For the text-containing cell, return its midpoint in (x, y) coordinate format. 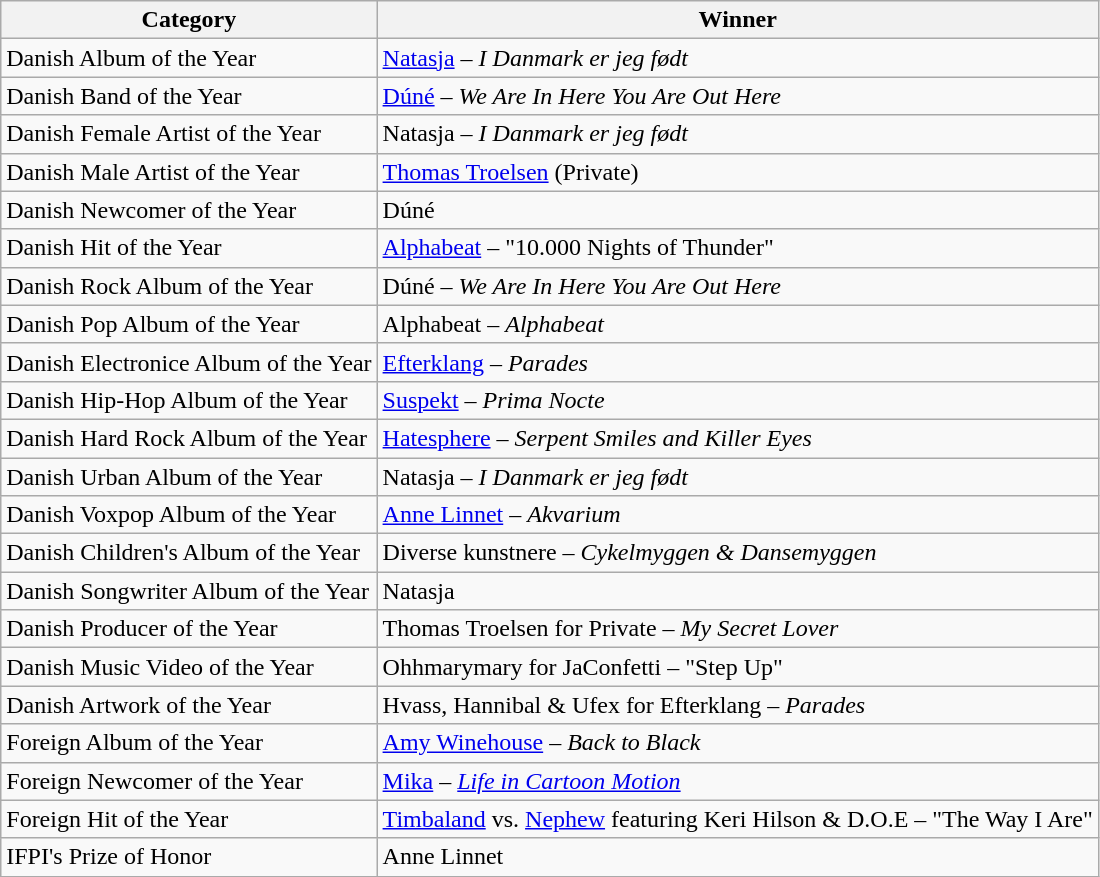
Mika – Life in Cartoon Motion (738, 781)
Natasja (738, 591)
Danish Hard Rock Album of the Year (189, 438)
Dúné (738, 210)
Danish Pop Album of the Year (189, 324)
Anne Linnet – Akvarium (738, 515)
Danish Male Artist of the Year (189, 172)
Danish Album of the Year (189, 58)
Danish Urban Album of the Year (189, 477)
Ohhmarymary for JaConfetti – "Step Up" (738, 667)
IFPI's Prize of Honor (189, 857)
Hatesphere – Serpent Smiles and Killer Eyes (738, 438)
Danish Producer of the Year (189, 629)
Suspekt – Prima Nocte (738, 400)
Foreign Newcomer of the Year (189, 781)
Thomas Troelsen (Private) (738, 172)
Amy Winehouse – Back to Black (738, 743)
Alphabeat – "10.000 Nights of Thunder" (738, 248)
Winner (738, 20)
Diverse kunstnere – Cykelmyggen & Dansemyggen (738, 553)
Alphabeat – Alphabeat (738, 324)
Danish Voxpop Album of the Year (189, 515)
Hvass, Hannibal & Ufex for Efterklang – Parades (738, 705)
Danish Electronice Album of the Year (189, 362)
Danish Band of the Year (189, 96)
Timbaland vs. Nephew featuring Keri Hilson & D.O.E – "The Way I Are" (738, 819)
Danish Hip-Hop Album of the Year (189, 400)
Danish Artwork of the Year (189, 705)
Thomas Troelsen for Private – My Secret Lover (738, 629)
Danish Rock Album of the Year (189, 286)
Danish Music Video of the Year (189, 667)
Danish Hit of the Year (189, 248)
Danish Songwriter Album of the Year (189, 591)
Efterklang – Parades (738, 362)
Danish Female Artist of the Year (189, 134)
Category (189, 20)
Danish Newcomer of the Year (189, 210)
Foreign Album of the Year (189, 743)
Foreign Hit of the Year (189, 819)
Danish Children's Album of the Year (189, 553)
Anne Linnet (738, 857)
